Locate the cell with the specified text and output its (X, Y) center coordinate. 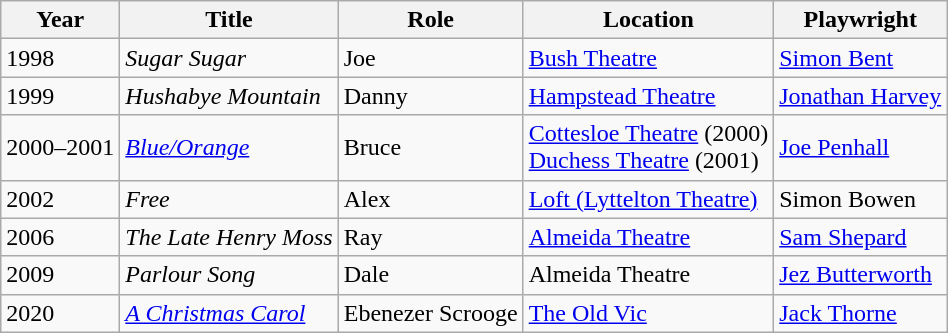
Parlour Song (229, 275)
Location (648, 20)
Joe Penhall (860, 148)
2002 (60, 199)
Hampstead Theatre (648, 96)
Jack Thorne (860, 313)
Sugar Sugar (229, 58)
Dale (430, 275)
Sam Shepard (860, 237)
Jez Butterworth (860, 275)
A Christmas Carol (229, 313)
Title (229, 20)
Simon Bent (860, 58)
Bruce (430, 148)
Free (229, 199)
Role (430, 20)
Year (60, 20)
2020 (60, 313)
Jonathan Harvey (860, 96)
Alex (430, 199)
Ebenezer Scrooge (430, 313)
1999 (60, 96)
Blue/Orange (229, 148)
Loft (Lyttelton Theatre) (648, 199)
Playwright (860, 20)
The Late Henry Moss (229, 237)
Danny (430, 96)
Simon Bowen (860, 199)
Hushabye Mountain (229, 96)
1998 (60, 58)
2000–2001 (60, 148)
2009 (60, 275)
2006 (60, 237)
Bush Theatre (648, 58)
Ray (430, 237)
Cottesloe Theatre (2000) Duchess Theatre (2001) (648, 148)
The Old Vic (648, 313)
Joe (430, 58)
